Provide the [x, y] coordinate of the cell's center where the given text is located.  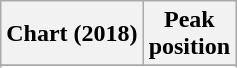
Peak position [189, 34]
Chart (2018) [72, 34]
